Locate the cell with the specified text and output its [x, y] center coordinate. 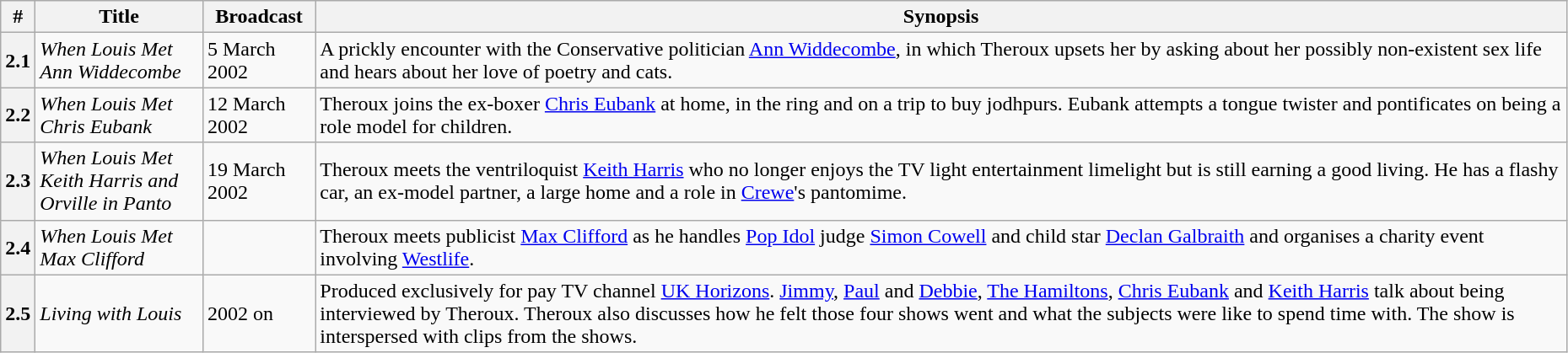
Living with Louis [120, 313]
# [19, 17]
2.2 [19, 115]
When Louis Met Chris Eubank [120, 115]
2.3 [19, 181]
2.4 [19, 248]
12 March 2002 [258, 115]
5 March 2002 [258, 61]
19 March 2002 [258, 181]
2.1 [19, 61]
When Louis Met Max Clifford [120, 248]
When Louis Met Ann Widdecombe [120, 61]
Title [120, 17]
Synopsis [941, 17]
2002 on [258, 313]
2.5 [19, 313]
Broadcast [258, 17]
When Louis Met Keith Harris and Orville in Panto [120, 181]
